From the cell containing the given text, extract its center point as (X, Y) coordinate. 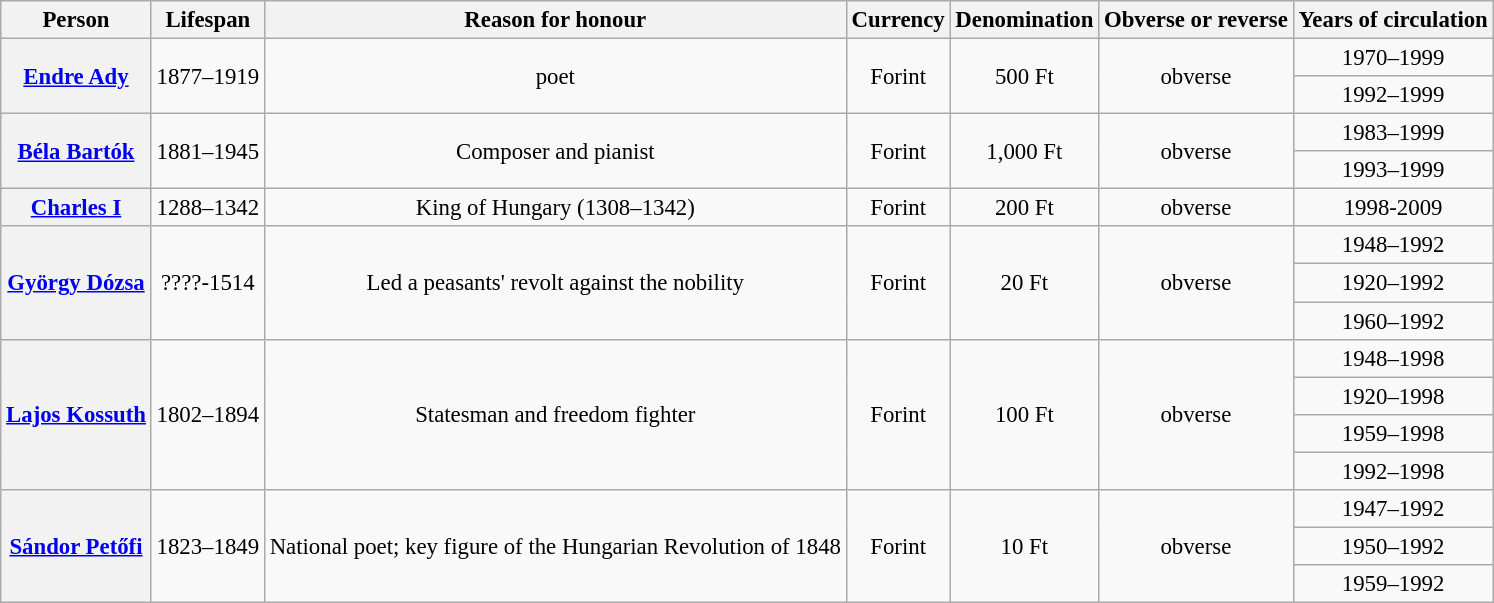
Obverse or reverse (1196, 20)
Lajos Kossuth (76, 414)
Denomination (1024, 20)
10 Ft (1024, 546)
200 Ft (1024, 208)
1288–1342 (208, 208)
????-1514 (208, 282)
1993–1999 (1393, 170)
Endre Ady (76, 76)
György Dózsa (76, 282)
1881–1945 (208, 152)
1948–1992 (1393, 245)
1947–1992 (1393, 509)
King of Hungary (1308–1342) (555, 208)
500 Ft (1024, 76)
20 Ft (1024, 282)
1,000 Ft (1024, 152)
National poet; key figure of the Hungarian Revolution of 1848 (555, 546)
Composer and pianist (555, 152)
1823–1849 (208, 546)
Person (76, 20)
Statesman and freedom fighter (555, 414)
1959–1998 (1393, 433)
Years of circulation (1393, 20)
Lifespan (208, 20)
1920–1998 (1393, 396)
1950–1992 (1393, 546)
1992–1999 (1393, 95)
Sándor Petőfi (76, 546)
1948–1998 (1393, 358)
1970–1999 (1393, 58)
1983–1999 (1393, 133)
1877–1919 (208, 76)
poet (555, 76)
1920–1992 (1393, 283)
1998-2009 (1393, 208)
Reason for honour (555, 20)
Charles I (76, 208)
100 Ft (1024, 414)
1802–1894 (208, 414)
1960–1992 (1393, 321)
Currency (898, 20)
Béla Bartók (76, 152)
1959–1992 (1393, 584)
1992–1998 (1393, 471)
Led a peasants' revolt against the nobility (555, 282)
